Scan for the cell matching the given text and deliver its (X, Y) coordinate at center. 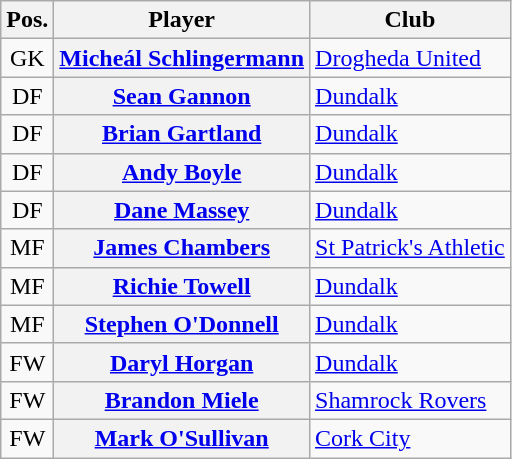
Pos. (28, 20)
Brian Gartland (182, 134)
Stephen O'Donnell (182, 324)
Richie Towell (182, 286)
GK (28, 58)
Micheál Schlingermann (182, 58)
Drogheda United (410, 58)
Andy Boyle (182, 172)
Club (410, 20)
Sean Gannon (182, 96)
Brandon Miele (182, 400)
Dane Massey (182, 210)
Shamrock Rovers (410, 400)
Mark O'Sullivan (182, 438)
Player (182, 20)
St Patrick's Athletic (410, 248)
Daryl Horgan (182, 362)
Cork City (410, 438)
James Chambers (182, 248)
